Return (x, y) of the center of cell containing provided text 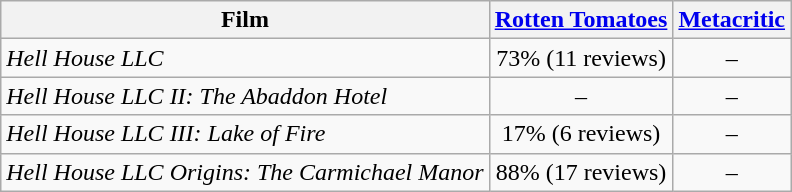
17% (6 reviews) (581, 134)
Hell House LLC II: The Abaddon Hotel (245, 96)
73% (11 reviews) (581, 58)
Hell House LLC III: Lake of Fire (245, 134)
Hell House LLC (245, 58)
Film (245, 20)
Metacritic (732, 20)
Hell House LLC Origins: The Carmichael Manor (245, 172)
88% (17 reviews) (581, 172)
Rotten Tomatoes (581, 20)
